For the text-containing cell, return its midpoint in [X, Y] coordinate format. 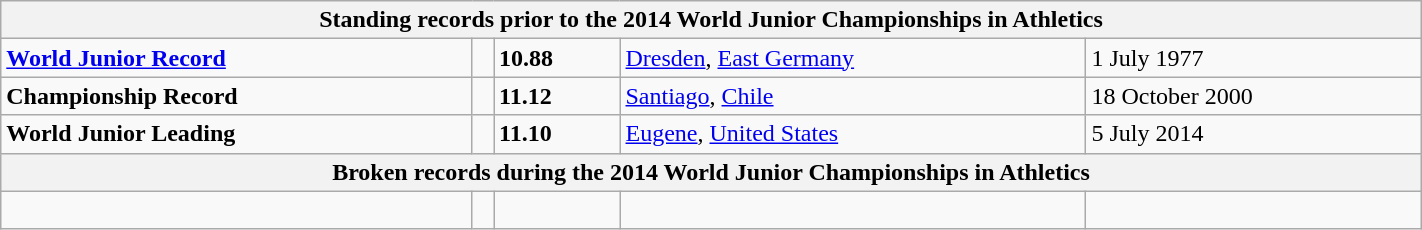
World Junior Leading [236, 134]
5 July 2014 [1254, 134]
Eugene, United States [853, 134]
Broken records during the 2014 World Junior Championships in Athletics [711, 172]
Santiago, Chile [853, 96]
Championship Record [236, 96]
1 July 1977 [1254, 58]
Dresden, East Germany [853, 58]
10.88 [557, 58]
Standing records prior to the 2014 World Junior Championships in Athletics [711, 20]
11.12 [557, 96]
18 October 2000 [1254, 96]
11.10 [557, 134]
World Junior Record [236, 58]
